Determine the [X, Y] coordinate at the center of the cell enclosing the given text.  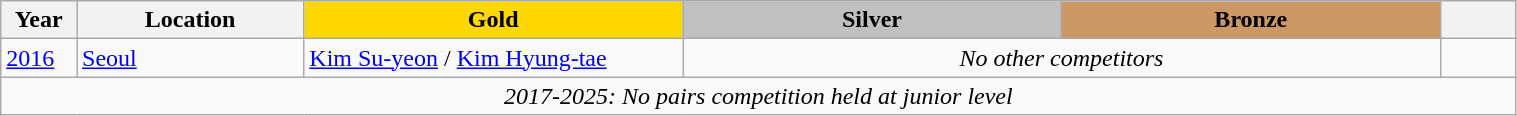
Year [39, 20]
Kim Su-yeon / Kim Hyung-tae [494, 58]
No other competitors [1062, 58]
Silver [872, 20]
Bronze [1250, 20]
2017-2025: No pairs competition held at junior level [758, 96]
Seoul [190, 58]
Gold [494, 20]
2016 [39, 58]
Location [190, 20]
